Return the (X, Y) coordinate for the center point of the cell that contains the specified text.  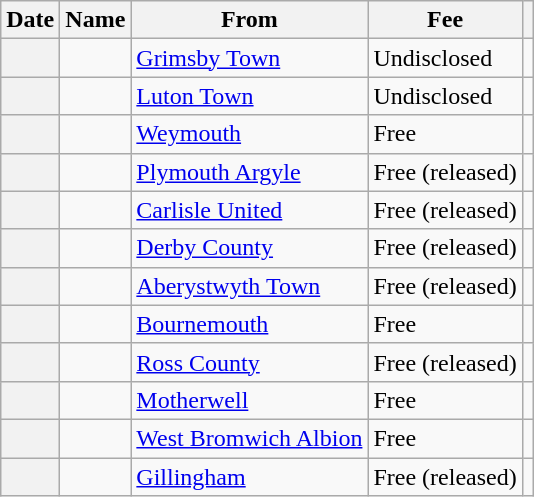
Name (96, 20)
Weymouth (250, 134)
Luton Town (250, 96)
Plymouth Argyle (250, 172)
West Bromwich Albion (250, 438)
Grimsby Town (250, 58)
From (250, 20)
Carlisle United (250, 210)
Date (30, 20)
Bournemouth (250, 324)
Gillingham (250, 477)
Fee (445, 20)
Aberystwyth Town (250, 286)
Derby County (250, 248)
Ross County (250, 362)
Motherwell (250, 400)
